From the cell containing the given text, extract its center point as [X, Y] coordinate. 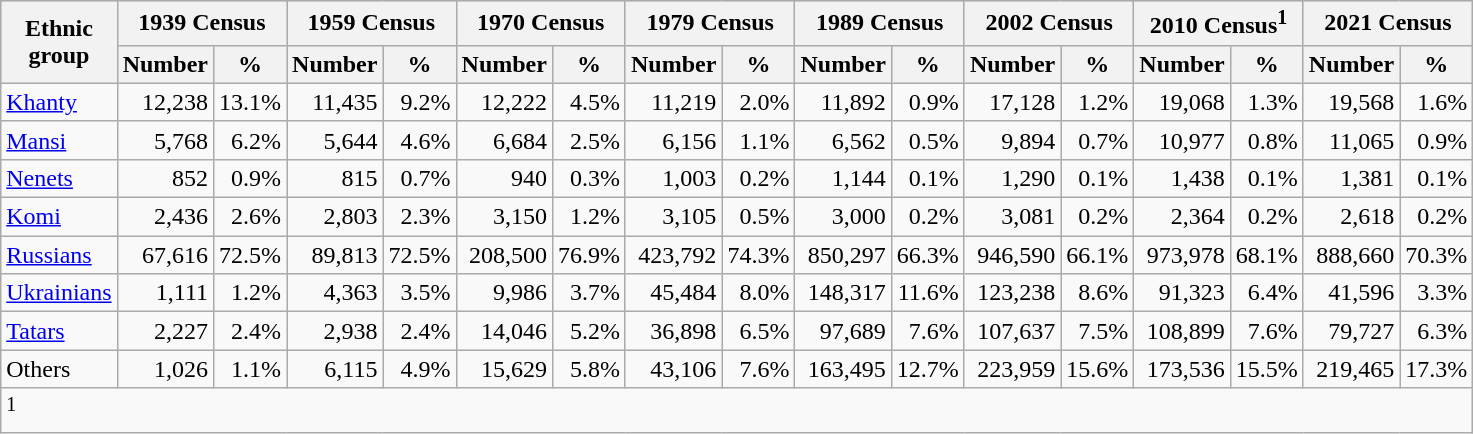
5,768 [165, 140]
2002 Census [1048, 24]
8.0% [758, 293]
Nenets [59, 178]
973,978 [1182, 255]
1,026 [165, 369]
Ethnicgroup [59, 42]
11.6% [928, 293]
5.2% [588, 331]
89,813 [335, 255]
852 [165, 178]
19,068 [1182, 102]
97,689 [843, 331]
148,317 [843, 293]
43,106 [673, 369]
12.7% [928, 369]
0.8% [1266, 140]
1,381 [1351, 178]
13.1% [250, 102]
4.6% [420, 140]
9,986 [504, 293]
Tatars [59, 331]
6.5% [758, 331]
6.3% [1436, 331]
17.3% [1436, 369]
6,115 [335, 369]
815 [335, 178]
79,727 [1351, 331]
6.2% [250, 140]
1989 Census [880, 24]
6,684 [504, 140]
Khanty [59, 102]
7.5% [1098, 331]
1970 Census [540, 24]
208,500 [504, 255]
163,495 [843, 369]
Others [59, 369]
14,046 [504, 331]
91,323 [1182, 293]
107,637 [1012, 331]
19,568 [1351, 102]
2,938 [335, 331]
74.3% [758, 255]
Komi [59, 217]
66.1% [1098, 255]
10,977 [1182, 140]
1.3% [1266, 102]
6,156 [673, 140]
Russians [59, 255]
4.5% [588, 102]
0.3% [588, 178]
70.3% [1436, 255]
68.1% [1266, 255]
1 [737, 410]
2,436 [165, 217]
17,128 [1012, 102]
3.5% [420, 293]
15,629 [504, 369]
123,238 [1012, 293]
1939 Census [202, 24]
12,238 [165, 102]
1959 Census [372, 24]
2.3% [420, 217]
2,227 [165, 331]
1,438 [1182, 178]
11,219 [673, 102]
36,898 [673, 331]
6,562 [843, 140]
Ukrainians [59, 293]
5,644 [335, 140]
3,081 [1012, 217]
223,959 [1012, 369]
1,003 [673, 178]
12,222 [504, 102]
76.9% [588, 255]
2.5% [588, 140]
3,000 [843, 217]
1,111 [165, 293]
108,899 [1182, 331]
1,144 [843, 178]
4.9% [420, 369]
2,618 [1351, 217]
2021 Census [1388, 24]
11,065 [1351, 140]
9.2% [420, 102]
15.6% [1098, 369]
5.8% [588, 369]
66.3% [928, 255]
940 [504, 178]
3.3% [1436, 293]
850,297 [843, 255]
1979 Census [710, 24]
11,435 [335, 102]
Mansi [59, 140]
8.6% [1098, 293]
3.7% [588, 293]
173,536 [1182, 369]
15.5% [1266, 369]
2010 Census1 [1218, 24]
4,363 [335, 293]
219,465 [1351, 369]
946,590 [1012, 255]
41,596 [1351, 293]
423,792 [673, 255]
2,364 [1182, 217]
2.0% [758, 102]
2,803 [335, 217]
45,484 [673, 293]
67,616 [165, 255]
6.4% [1266, 293]
1,290 [1012, 178]
3,150 [504, 217]
888,660 [1351, 255]
11,892 [843, 102]
9,894 [1012, 140]
3,105 [673, 217]
1.6% [1436, 102]
2.6% [250, 217]
